For the text-containing cell, return its midpoint in (X, Y) coordinate format. 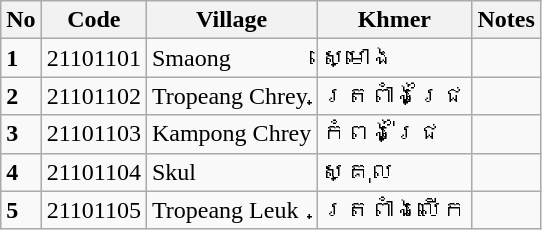
Notes (506, 20)
Kampong Chrey (231, 134)
21101101 (94, 58)
ត្រពាំងលើក (394, 210)
3 (21, 134)
21101102 (94, 96)
Tropeang Leuk (231, 210)
No (21, 20)
Village (231, 20)
Khmer (394, 20)
21101105 (94, 210)
4 (21, 172)
ស្មោង (394, 58)
ត្រពាំងជ្រៃ (394, 96)
2 (21, 96)
21101104 (94, 172)
Code (94, 20)
ស្គុល (394, 172)
កំពង់ជ្រៃ (394, 134)
Skul (231, 172)
Smaong (231, 58)
1 (21, 58)
Tropeang Chrey (231, 96)
5 (21, 210)
21101103 (94, 134)
